For the text-containing cell, return its midpoint in [x, y] coordinate format. 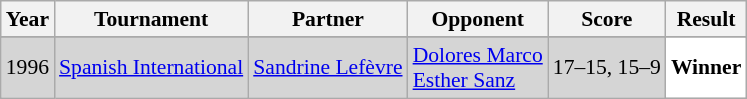
Partner [328, 19]
Dolores Marco Esther Sanz [478, 68]
Spanish International [151, 68]
Opponent [478, 19]
Year [28, 19]
Score [607, 19]
17–15, 15–9 [607, 68]
Tournament [151, 19]
1996 [28, 68]
Result [706, 19]
Sandrine Lefèvre [328, 68]
Winner [706, 68]
